Pinpoint the cell where the given text exists, returning its [X, Y] midpoint coordinate. 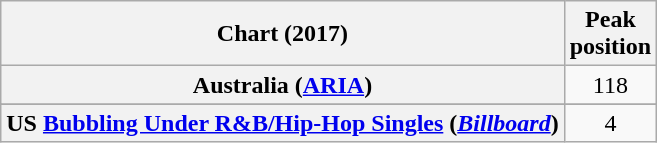
US Bubbling Under R&B/Hip-Hop Singles (Billboard) [282, 123]
Peakposition [610, 34]
118 [610, 85]
Chart (2017) [282, 34]
Australia (ARIA) [282, 85]
4 [610, 123]
